Find where the given text appears and provide that cell's center as [x, y] coordinate. 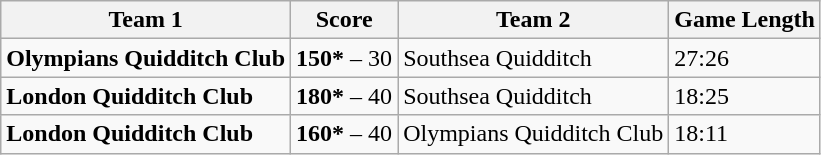
150* – 30 [344, 58]
Team 2 [534, 20]
18:11 [745, 134]
Game Length [745, 20]
18:25 [745, 96]
180* – 40 [344, 96]
27:26 [745, 58]
Team 1 [146, 20]
160* – 40 [344, 134]
Score [344, 20]
